Provide the [X, Y] coordinate of the cell's center where the given text is located.  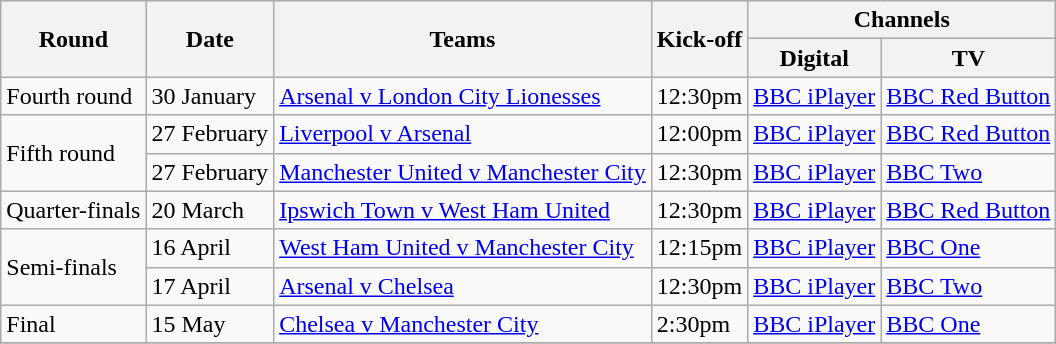
Date [210, 39]
Manchester United v Manchester City [463, 172]
West Ham United v Manchester City [463, 248]
12:15pm [699, 248]
Fifth round [74, 153]
12:00pm [699, 134]
Fourth round [74, 96]
Digital [814, 58]
Arsenal v London City Lionesses [463, 96]
Arsenal v Chelsea [463, 286]
Chelsea v Manchester City [463, 324]
Ipswich Town v West Ham United [463, 210]
TV [968, 58]
30 January [210, 96]
15 May [210, 324]
16 April [210, 248]
Quarter-finals [74, 210]
Kick-off [699, 39]
Semi-finals [74, 267]
20 March [210, 210]
Final [74, 324]
Teams [463, 39]
Liverpool v Arsenal [463, 134]
Channels [902, 20]
Round [74, 39]
17 April [210, 286]
2:30pm [699, 324]
